Determine the (X, Y) coordinate at the center of the cell enclosing the given text.  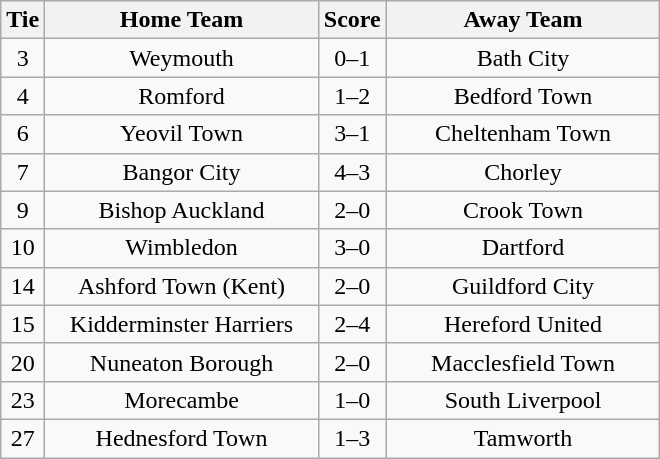
Romford (182, 96)
3–1 (352, 134)
Bedford Town (523, 96)
Nuneaton Borough (182, 362)
1–2 (352, 96)
Cheltenham Town (523, 134)
0–1 (352, 58)
4–3 (352, 172)
Morecambe (182, 400)
Score (352, 20)
Hereford United (523, 324)
10 (23, 248)
South Liverpool (523, 400)
3 (23, 58)
14 (23, 286)
4 (23, 96)
Wimbledon (182, 248)
1–3 (352, 438)
Bath City (523, 58)
Guildford City (523, 286)
Crook Town (523, 210)
27 (23, 438)
Dartford (523, 248)
Chorley (523, 172)
1–0 (352, 400)
Bangor City (182, 172)
Hednesford Town (182, 438)
Weymouth (182, 58)
Ashford Town (Kent) (182, 286)
Tamworth (523, 438)
15 (23, 324)
Home Team (182, 20)
Tie (23, 20)
Kidderminster Harriers (182, 324)
Macclesfield Town (523, 362)
6 (23, 134)
Away Team (523, 20)
3–0 (352, 248)
2–4 (352, 324)
7 (23, 172)
23 (23, 400)
20 (23, 362)
Yeovil Town (182, 134)
Bishop Auckland (182, 210)
9 (23, 210)
